For the text-containing cell, return its midpoint in (x, y) coordinate format. 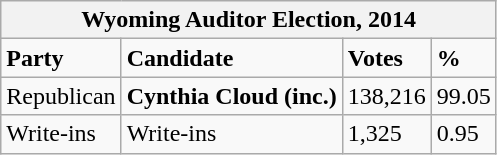
Party (61, 58)
1,325 (386, 134)
% (464, 58)
Republican (61, 96)
138,216 (386, 96)
Wyoming Auditor Election, 2014 (249, 20)
0.95 (464, 134)
Cynthia Cloud (inc.) (232, 96)
Candidate (232, 58)
99.05 (464, 96)
Votes (386, 58)
